From the cell containing the given text, extract its center point as (x, y) coordinate. 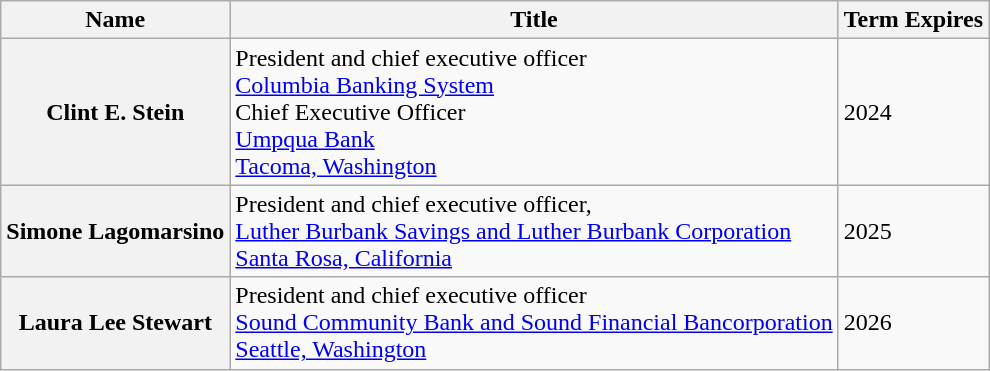
Title (534, 20)
President and chief executive officer, Luther Burbank Savings and Luther Burbank CorporationSanta Rosa, California (534, 231)
Laura Lee Stewart (116, 323)
Name (116, 20)
Term Expires (913, 20)
President and chief executive officer Sound Community Bank and Sound Financial BancorporationSeattle, Washington (534, 323)
2024 (913, 112)
President and chief executive officer Columbia Banking SystemChief Executive OfficerUmpqua BankTacoma, Washington (534, 112)
2026 (913, 323)
2025 (913, 231)
Simone Lagomarsino (116, 231)
Clint E. Stein (116, 112)
